Determine the (x, y) coordinate at the center of the cell enclosing the given text.  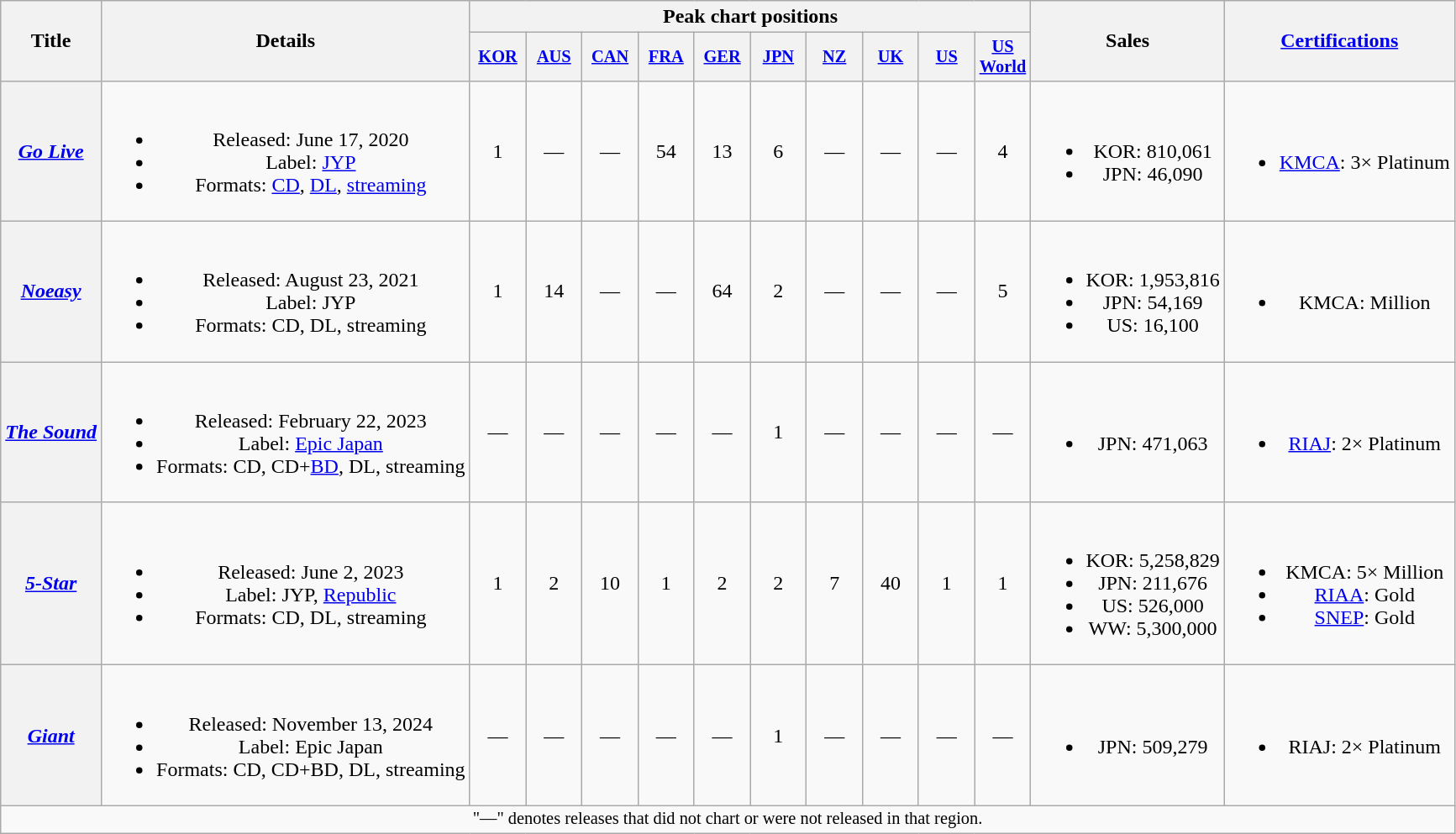
CAN (610, 57)
KOR (497, 57)
Peak chart positions (750, 17)
Certifications (1339, 41)
64 (723, 292)
JPN: 509,279 (1127, 736)
40 (891, 584)
JPN (778, 57)
GER (723, 57)
Released: August 23, 2021Label: JYPFormats: CD, DL, streaming (286, 292)
KOR: 5,258,829JPN: 211,676US: 526,000WW: 5,300,000 (1127, 584)
KMCA: 5× MillionRIAA: GoldSNEP: Gold (1339, 584)
Go Live (51, 151)
5-Star (51, 584)
7 (835, 584)
The Sound (51, 432)
US (946, 57)
5 (1003, 292)
FRA (665, 57)
Noeasy (51, 292)
Released: June 2, 2023Label: JYP, RepublicFormats: CD, DL, streaming (286, 584)
Released: November 13, 2024Label: Epic JapanFormats: CD, CD+BD, DL, streaming (286, 736)
Details (286, 41)
Title (51, 41)
Giant (51, 736)
54 (665, 151)
KOR: 810,061JPN: 46,090 (1127, 151)
"—" denotes releases that did not chart or were not released in that region. (728, 820)
USWorld (1003, 57)
AUS (555, 57)
KOR: 1,953,816JPN: 54,169US: 16,100 (1127, 292)
6 (778, 151)
Released: February 22, 2023Label: Epic JapanFormats: CD, CD+BD, DL, streaming (286, 432)
Sales (1127, 41)
14 (555, 292)
JPN: 471,063 (1127, 432)
13 (723, 151)
KMCA: 3× Platinum (1339, 151)
Released: June 17, 2020Label: JYPFormats: CD, DL, streaming (286, 151)
10 (610, 584)
NZ (835, 57)
KMCA: Million (1339, 292)
UK (891, 57)
4 (1003, 151)
